Provide the [X, Y] coordinate of the cell's center where the given text is located.  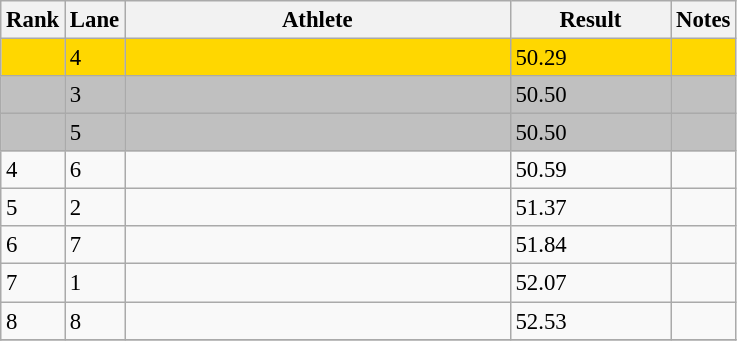
1 [95, 283]
Result [590, 20]
50.29 [590, 58]
2 [95, 208]
Rank [33, 20]
Athlete [318, 20]
50.59 [590, 170]
51.37 [590, 208]
52.53 [590, 321]
52.07 [590, 283]
51.84 [590, 245]
3 [95, 95]
Notes [704, 20]
Lane [95, 20]
